Provide the (X, Y) coordinate of the cell's center where the given text is located.  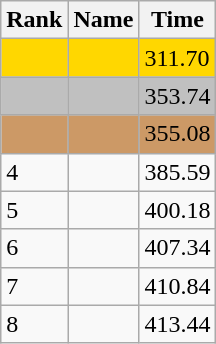
Rank (34, 20)
355.08 (178, 134)
Name (104, 20)
311.70 (178, 58)
5 (34, 210)
8 (34, 324)
353.74 (178, 96)
413.44 (178, 324)
7 (34, 286)
385.59 (178, 172)
410.84 (178, 286)
407.34 (178, 248)
Time (178, 20)
6 (34, 248)
4 (34, 172)
400.18 (178, 210)
